Return [X, Y] of the center of cell containing provided text 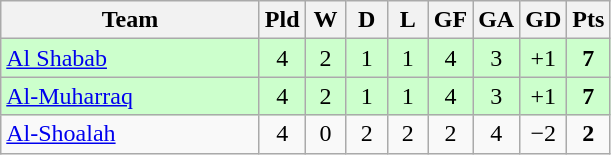
Al-Shoalah [130, 134]
Pts [588, 20]
L [408, 20]
0 [326, 134]
W [326, 20]
GF [450, 20]
GD [544, 20]
Al Shabab [130, 58]
−2 [544, 134]
Team [130, 20]
D [366, 20]
Pld [282, 20]
Al-Muharraq [130, 96]
GA [496, 20]
